Provide the (X, Y) coordinate of the cell's center where the given text is located.  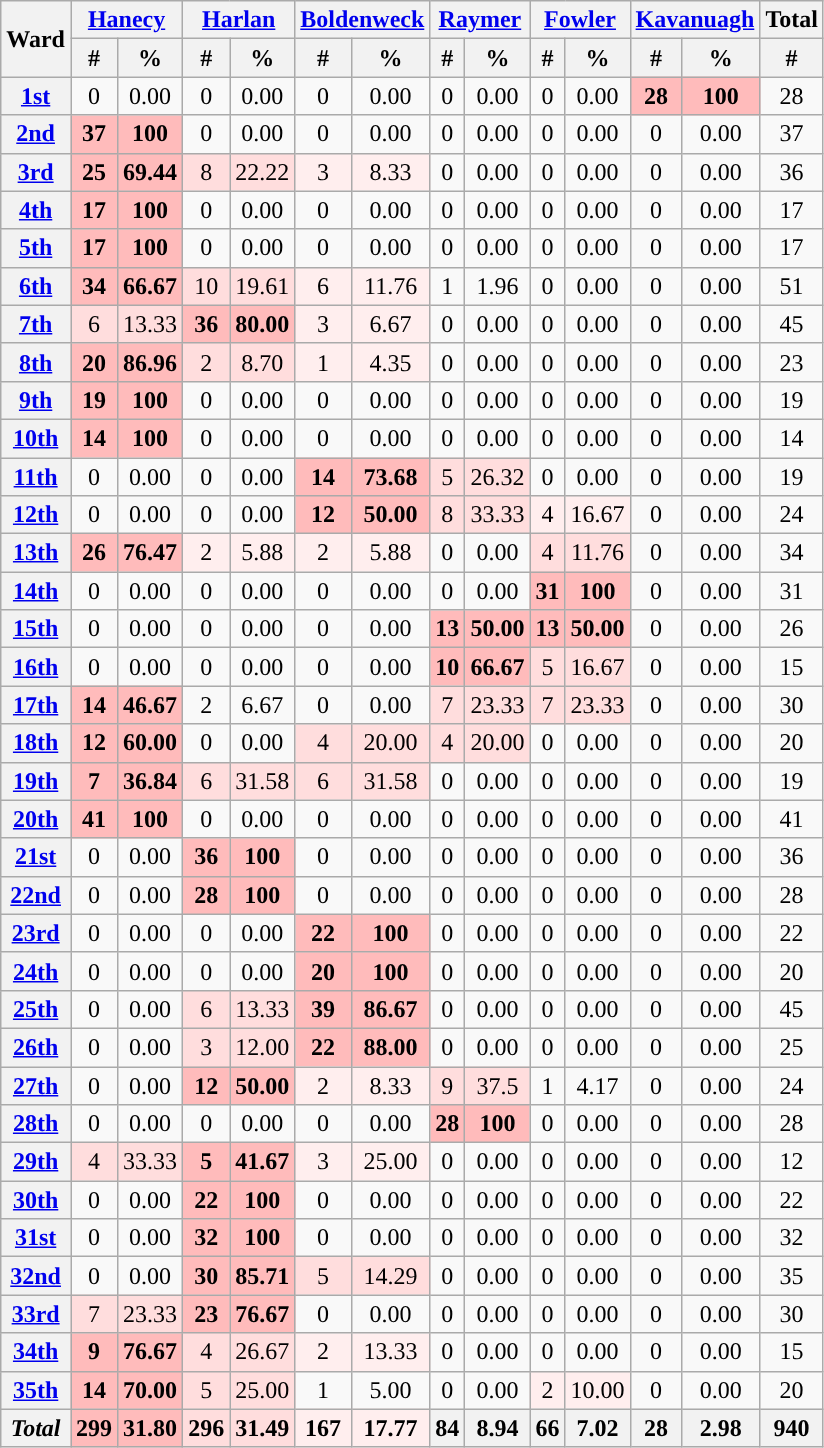
299 (94, 1428)
9th (36, 400)
4th (36, 210)
4.17 (598, 1085)
51 (792, 286)
940 (792, 1428)
14.29 (390, 1276)
35 (792, 1276)
12.00 (262, 1047)
10th (36, 438)
5.00 (390, 1390)
27th (36, 1085)
Fowler (580, 20)
8.70 (262, 362)
33rd (36, 1314)
37.5 (498, 1085)
13th (36, 553)
26.67 (262, 1352)
7th (36, 324)
60.00 (150, 743)
29th (36, 1162)
14th (36, 591)
12th (36, 515)
17th (36, 705)
73.68 (390, 477)
69.44 (150, 172)
3rd (36, 172)
22nd (36, 895)
1.96 (498, 286)
31.49 (262, 1428)
24th (36, 971)
35th (36, 1390)
34th (36, 1352)
41.67 (262, 1162)
18th (36, 743)
Ward (36, 39)
21st (36, 857)
84 (448, 1428)
15th (36, 629)
16th (36, 667)
19th (36, 781)
36.84 (150, 781)
20th (36, 819)
25th (36, 1009)
8th (36, 362)
Harlan (239, 20)
4.35 (390, 362)
88.00 (390, 1047)
22.22 (262, 172)
7.02 (598, 1428)
17.77 (390, 1428)
26.32 (498, 477)
76.47 (150, 553)
2.98 (721, 1428)
32nd (36, 1276)
26th (36, 1047)
19.61 (262, 286)
Boldenweck (362, 20)
31.80 (150, 1428)
Hanecy (126, 20)
31st (36, 1238)
1st (36, 96)
86.67 (390, 1009)
39 (324, 1009)
80.00 (262, 324)
167 (324, 1428)
70.00 (150, 1390)
296 (206, 1428)
8.94 (498, 1428)
30th (36, 1200)
28th (36, 1124)
Kavanuagh (695, 20)
11th (36, 477)
46.67 (150, 705)
6th (36, 286)
23rd (36, 933)
Raymer (480, 20)
5th (36, 248)
85.71 (262, 1276)
66 (548, 1428)
2nd (36, 134)
86.96 (150, 362)
10.00 (598, 1390)
